Detect which cell encompasses the target text, then output its (X, Y) center coordinate. 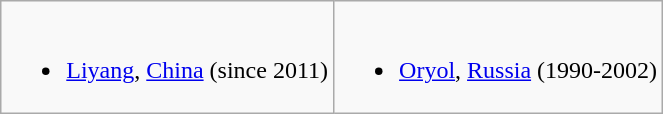
Oryol, Russia (1990-2002) (498, 58)
Liyang, China (since 2011) (168, 58)
